Capture the cell that displays the provided text and extract its (X, Y) central coordinate. 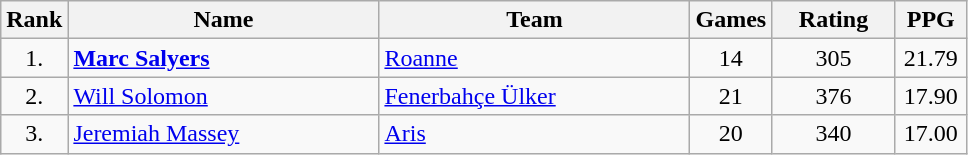
Roanne (534, 58)
21.79 (930, 58)
3. (34, 134)
Aris (534, 134)
14 (731, 58)
2. (34, 96)
Rank (34, 20)
Name (224, 20)
Rating (834, 20)
20 (731, 134)
376 (834, 96)
305 (834, 58)
PPG (930, 20)
Marc Salyers (224, 58)
21 (731, 96)
Games (731, 20)
1. (34, 58)
Team (534, 20)
17.00 (930, 134)
Jeremiah Massey (224, 134)
340 (834, 134)
Fenerbahçe Ülker (534, 96)
17.90 (930, 96)
Will Solomon (224, 96)
